Provide the (x, y) coordinate of the cell's center where the given text is located.  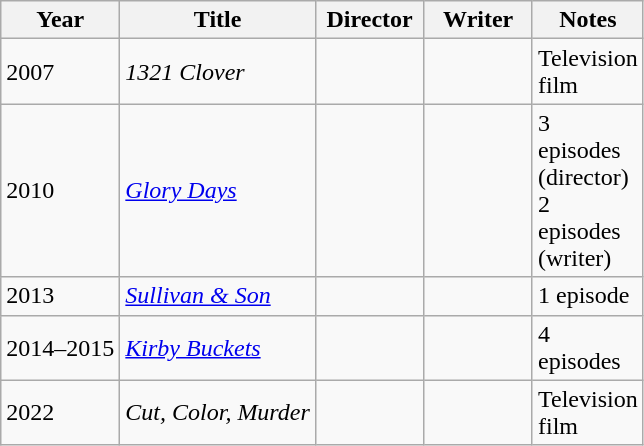
Cut, Color, Murder (218, 412)
Glory Days (218, 190)
Kirby Buckets (218, 348)
4 episodes (588, 348)
Year (60, 20)
Writer (478, 20)
Title (218, 20)
2022 (60, 412)
1 episode (588, 296)
2013 (60, 296)
3 episodes (director)2 episodes (writer) (588, 190)
2014–2015 (60, 348)
2007 (60, 72)
2010 (60, 190)
Notes (588, 20)
1321 Clover (218, 72)
Sullivan & Son (218, 296)
Director (370, 20)
